Provide the [x, y] coordinate of the cell's center where the given text is located.  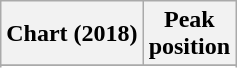
Peakposition [189, 34]
Chart (2018) [72, 34]
